Capture the cell that displays the provided text and extract its (x, y) central coordinate. 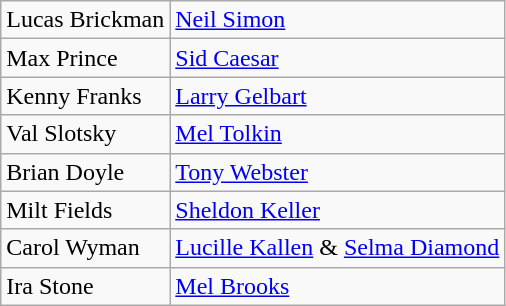
Larry Gelbart (338, 96)
Neil Simon (338, 20)
Val Slotsky (86, 134)
Carol Wyman (86, 248)
Kenny Franks (86, 96)
Ira Stone (86, 286)
Mel Tolkin (338, 134)
Lucas Brickman (86, 20)
Sheldon Keller (338, 210)
Max Prince (86, 58)
Sid Caesar (338, 58)
Mel Brooks (338, 286)
Lucille Kallen & Selma Diamond (338, 248)
Milt Fields (86, 210)
Tony Webster (338, 172)
Brian Doyle (86, 172)
